Find where the given text appears and provide that cell's center as (X, Y) coordinate. 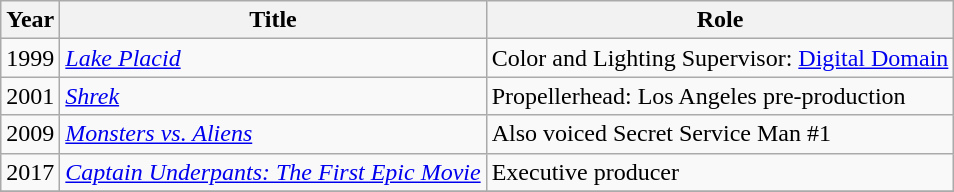
Also voiced Secret Service Man #1 (720, 134)
Monsters vs. Aliens (273, 134)
2001 (30, 96)
Executive producer (720, 172)
1999 (30, 58)
Captain Underpants: The First Epic Movie (273, 172)
Shrek (273, 96)
Lake Placid (273, 58)
2017 (30, 172)
Title (273, 20)
Color and Lighting Supervisor: Digital Domain (720, 58)
Propellerhead: Los Angeles pre-production (720, 96)
Year (30, 20)
2009 (30, 134)
Role (720, 20)
